Scan for the cell matching the given text and deliver its [X, Y] coordinate at center. 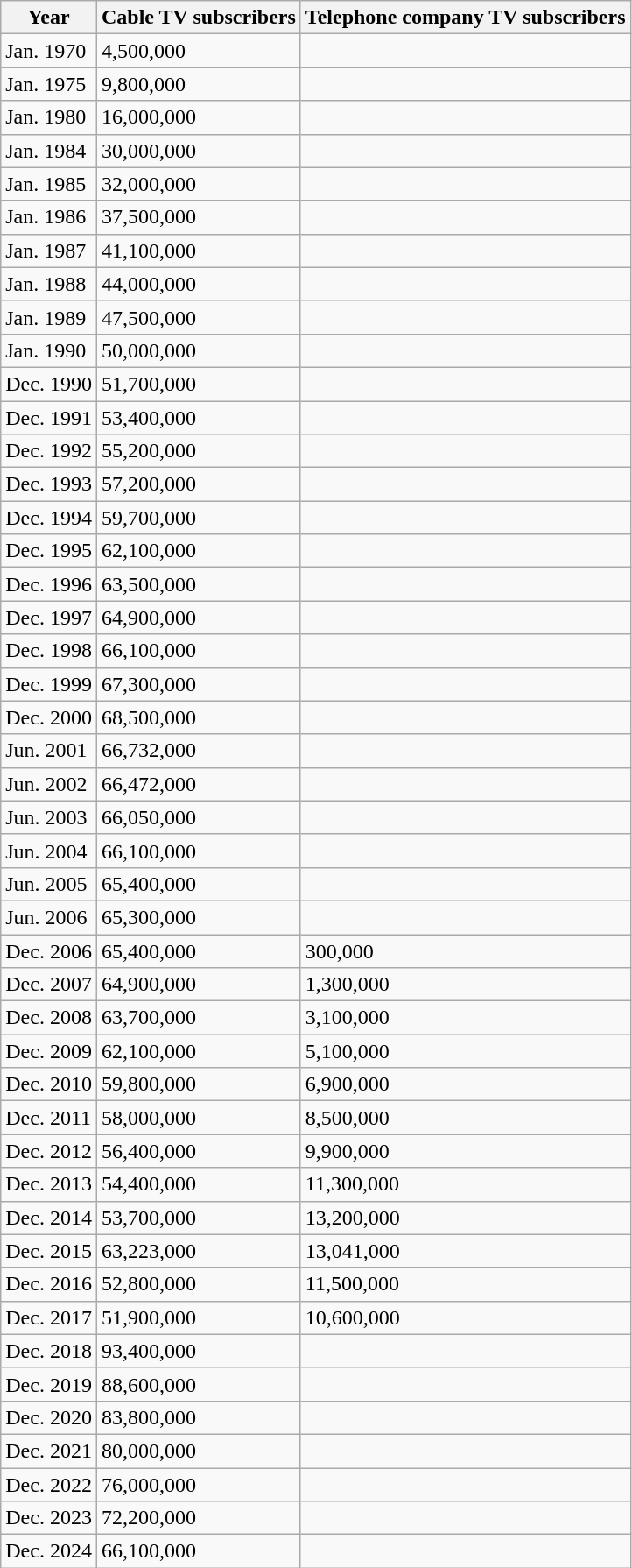
Dec. 2018 [49, 1351]
63,700,000 [198, 1018]
Jun. 2005 [49, 884]
Dec. 2007 [49, 985]
Dec. 1994 [49, 518]
Dec. 2009 [49, 1051]
Jan. 1988 [49, 284]
32,000,000 [198, 184]
Jan. 1989 [49, 317]
63,223,000 [198, 1251]
80,000,000 [198, 1451]
Jan. 1970 [49, 51]
59,800,000 [198, 1084]
Dec. 2020 [49, 1417]
54,400,000 [198, 1184]
Dec. 1991 [49, 418]
59,700,000 [198, 518]
88,600,000 [198, 1384]
93,400,000 [198, 1351]
76,000,000 [198, 1485]
Dec. 2014 [49, 1218]
Jan. 1985 [49, 184]
13,200,000 [466, 1218]
Dec. 2011 [49, 1118]
Dec. 1998 [49, 651]
Dec. 2019 [49, 1384]
Dec. 2013 [49, 1184]
Jun. 2002 [49, 784]
9,900,000 [466, 1151]
Jan. 1975 [49, 84]
52,800,000 [198, 1284]
63,500,000 [198, 584]
Telephone company TV subscribers [466, 18]
72,200,000 [198, 1518]
44,000,000 [198, 284]
67,300,000 [198, 684]
Jun. 2003 [49, 817]
Jan. 1986 [49, 217]
Dec. 1992 [49, 451]
Jun. 2004 [49, 851]
11,500,000 [466, 1284]
Dec. 2012 [49, 1151]
57,200,000 [198, 484]
68,500,000 [198, 717]
66,050,000 [198, 817]
53,700,000 [198, 1218]
66,472,000 [198, 784]
55,200,000 [198, 451]
Dec. 2015 [49, 1251]
8,500,000 [466, 1118]
Dec. 2023 [49, 1518]
11,300,000 [466, 1184]
51,900,000 [198, 1317]
83,800,000 [198, 1417]
Dec. 2017 [49, 1317]
300,000 [466, 950]
Jun. 2001 [49, 751]
1,300,000 [466, 985]
Jun. 2006 [49, 917]
66,732,000 [198, 751]
Jan. 1987 [49, 251]
13,041,000 [466, 1251]
Year [49, 18]
Jan. 1990 [49, 350]
10,600,000 [466, 1317]
Dec. 2010 [49, 1084]
Dec. 2016 [49, 1284]
56,400,000 [198, 1151]
9,800,000 [198, 84]
16,000,000 [198, 117]
65,300,000 [198, 917]
Dec. 1999 [49, 684]
3,100,000 [466, 1018]
41,100,000 [198, 251]
Dec. 1995 [49, 551]
Dec. 2000 [49, 717]
Dec. 2006 [49, 950]
Dec. 1990 [49, 384]
Dec. 2008 [49, 1018]
Dec. 2021 [49, 1451]
6,900,000 [466, 1084]
47,500,000 [198, 317]
Cable TV subscribers [198, 18]
Dec. 1997 [49, 618]
58,000,000 [198, 1118]
Dec. 1993 [49, 484]
37,500,000 [198, 217]
4,500,000 [198, 51]
Dec. 2022 [49, 1485]
Jan. 1980 [49, 117]
53,400,000 [198, 418]
5,100,000 [466, 1051]
Dec. 2024 [49, 1551]
Dec. 1996 [49, 584]
50,000,000 [198, 350]
51,700,000 [198, 384]
Jan. 1984 [49, 151]
30,000,000 [198, 151]
